Identify which cell holds the provided text, then report its (x, y) central coordinate. 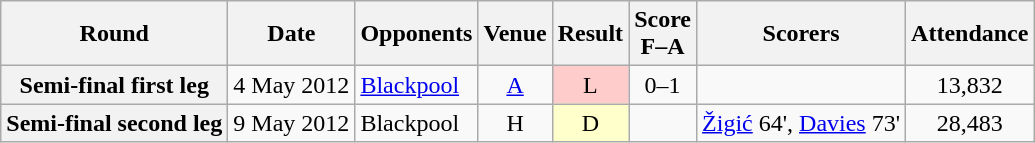
Žigić 64', Davies 73' (802, 123)
Date (292, 34)
ScoreF–A (663, 34)
Venue (515, 34)
Attendance (970, 34)
D (590, 123)
4 May 2012 (292, 85)
Semi-final first leg (114, 85)
Opponents (416, 34)
L (590, 85)
0–1 (663, 85)
Scorers (802, 34)
13,832 (970, 85)
Round (114, 34)
Result (590, 34)
A (515, 85)
H (515, 123)
9 May 2012 (292, 123)
28,483 (970, 123)
Semi-final second leg (114, 123)
